Identify which cell holds the provided text, then report its (x, y) central coordinate. 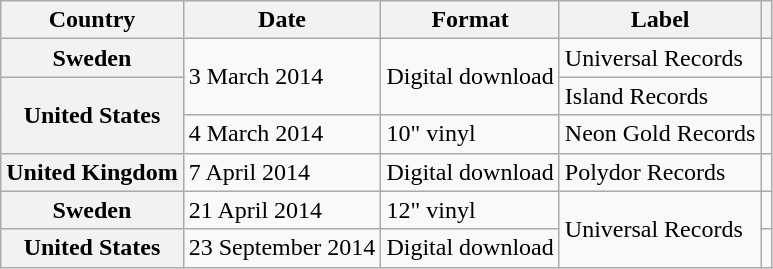
Date (282, 20)
Neon Gold Records (660, 134)
Island Records (660, 96)
Country (92, 20)
Format (470, 20)
23 September 2014 (282, 248)
Label (660, 20)
Polydor Records (660, 172)
7 April 2014 (282, 172)
3 March 2014 (282, 77)
12" vinyl (470, 210)
21 April 2014 (282, 210)
10" vinyl (470, 134)
United Kingdom (92, 172)
4 March 2014 (282, 134)
